From the cell containing the given text, extract its center point as [x, y] coordinate. 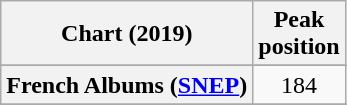
French Albums (SNEP) [127, 85]
184 [299, 85]
Peakposition [299, 34]
Chart (2019) [127, 34]
